Pinpoint the cell where the given text exists, returning its (X, Y) midpoint coordinate. 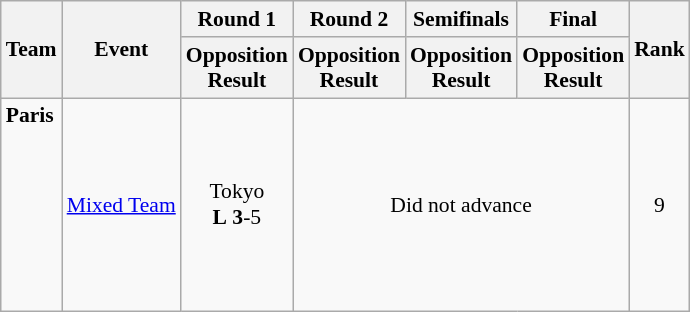
Round 1 (237, 19)
Event (122, 50)
Did not advance (461, 205)
9 (660, 205)
Mixed Team (122, 205)
Round 2 (349, 19)
Team (32, 50)
Final (573, 19)
Semifinals (461, 19)
Rank (660, 50)
Paris (32, 205)
Tokyo L 3-5 (237, 205)
